Capture the cell that displays the provided text and extract its (x, y) central coordinate. 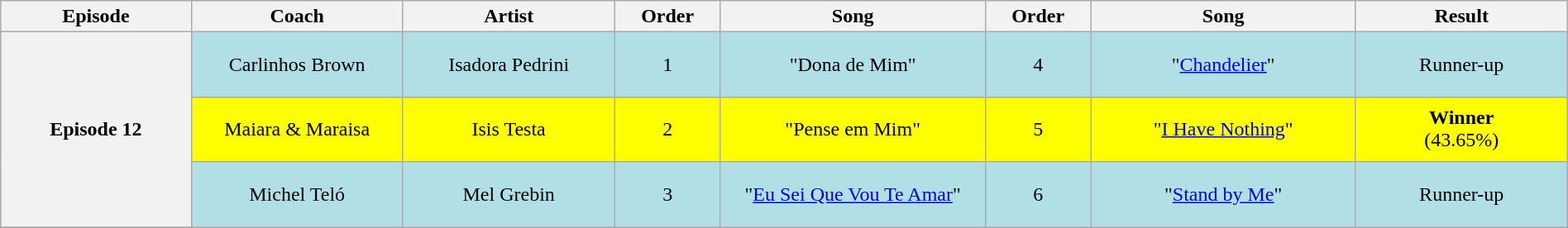
Isadora Pedrini (509, 64)
4 (1038, 64)
6 (1038, 195)
"Chandelier" (1223, 64)
Isis Testa (509, 129)
Result (1461, 17)
2 (667, 129)
Maiara & Maraisa (297, 129)
Michel Teló (297, 195)
"Dona de Mim" (853, 64)
Carlinhos Brown (297, 64)
Artist (509, 17)
Mel Grebin (509, 195)
"Pense em Mim" (853, 129)
Episode 12 (96, 130)
"Stand by Me" (1223, 195)
Winner(43.65%) (1461, 129)
3 (667, 195)
"Eu Sei Que Vou Te Amar" (853, 195)
1 (667, 64)
5 (1038, 129)
Coach (297, 17)
Episode (96, 17)
"I Have Nothing" (1223, 129)
